Return (x, y) of the center of cell containing provided text 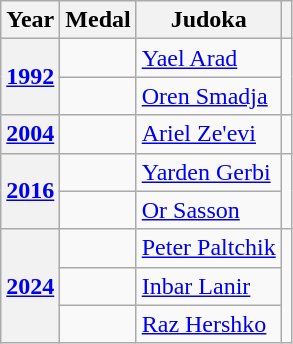
2004 (30, 134)
Yael Arad (208, 58)
Ariel Ze'evi (208, 134)
Medal (98, 20)
Peter Paltchik (208, 248)
Judoka (208, 20)
Raz Hershko (208, 324)
2016 (30, 191)
Oren Smadja (208, 96)
1992 (30, 77)
2024 (30, 286)
Year (30, 20)
Yarden Gerbi (208, 172)
Or Sasson (208, 210)
Inbar Lanir (208, 286)
